Pinpoint the cell where the given text exists, returning its (x, y) midpoint coordinate. 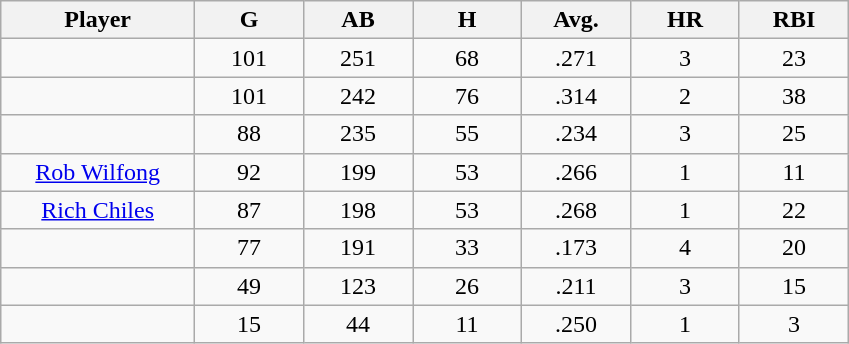
22 (794, 210)
76 (468, 96)
G (250, 20)
68 (468, 58)
33 (468, 248)
44 (358, 324)
191 (358, 248)
Player (98, 20)
Rich Chiles (98, 210)
HR (684, 20)
55 (468, 134)
88 (250, 134)
.250 (576, 324)
RBI (794, 20)
20 (794, 248)
2 (684, 96)
Avg. (576, 20)
.173 (576, 248)
AB (358, 20)
38 (794, 96)
235 (358, 134)
.268 (576, 210)
92 (250, 172)
198 (358, 210)
123 (358, 286)
Rob Wilfong (98, 172)
242 (358, 96)
.266 (576, 172)
.234 (576, 134)
23 (794, 58)
4 (684, 248)
25 (794, 134)
87 (250, 210)
H (468, 20)
49 (250, 286)
199 (358, 172)
251 (358, 58)
26 (468, 286)
.314 (576, 96)
.271 (576, 58)
.211 (576, 286)
77 (250, 248)
